Return [X, Y] of the center of cell containing provided text 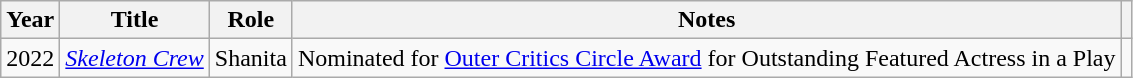
Year [30, 20]
Notes [706, 20]
Skeleton Crew [134, 58]
Title [134, 20]
Shanita [250, 58]
Role [250, 20]
2022 [30, 58]
Nominated for Outer Critics Circle Award for Outstanding Featured Actress in a Play [706, 58]
